Pinpoint the cell where the given text exists, returning its [X, Y] midpoint coordinate. 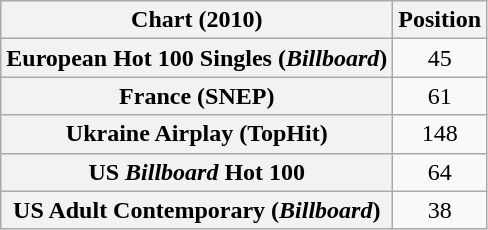
45 [440, 58]
Chart (2010) [197, 20]
64 [440, 172]
France (SNEP) [197, 96]
38 [440, 210]
US Adult Contemporary (Billboard) [197, 210]
European Hot 100 Singles (Billboard) [197, 58]
US Billboard Hot 100 [197, 172]
148 [440, 134]
61 [440, 96]
Position [440, 20]
Ukraine Airplay (TopHit) [197, 134]
